Find where the given text appears and provide that cell's center as [x, y] coordinate. 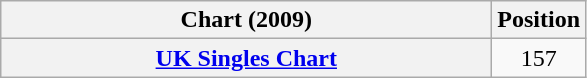
UK Singles Chart [246, 58]
Chart (2009) [246, 20]
157 [539, 58]
Position [539, 20]
